Scan for the cell matching the given text and deliver its (x, y) coordinate at center. 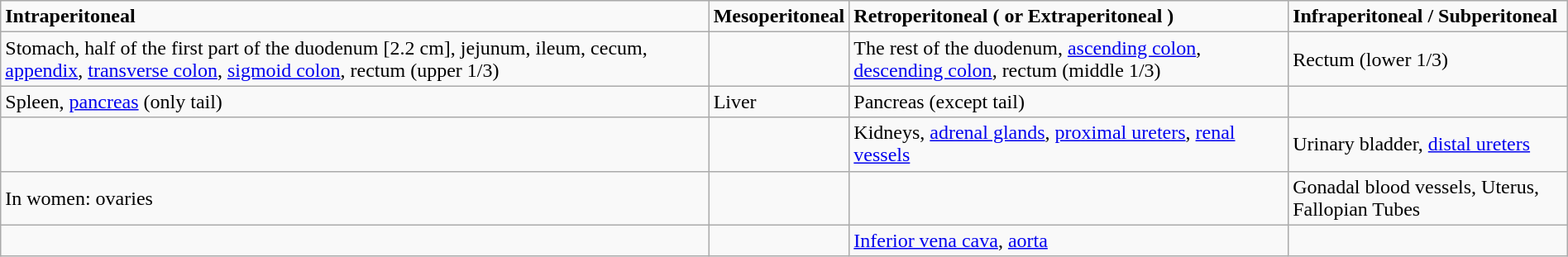
Intraperitoneal (355, 17)
Gonadal blood vessels, Uterus, Fallopian Tubes (1428, 198)
Rectum (lower 1/3) (1428, 59)
Spleen, pancreas (only tail) (355, 102)
Mesoperitoneal (779, 17)
Kidneys, adrenal glands, proximal ureters, renal vessels (1068, 144)
Stomach, half of the first part of the duodenum [2.2 cm], jejunum, ileum, cecum, appendix, transverse colon, sigmoid colon, rectum (upper 1/3) (355, 59)
Liver (779, 102)
Infraperitoneal / Subperitoneal (1428, 17)
In women: ovaries (355, 198)
Inferior vena cava, aorta (1068, 240)
The rest of the duodenum, ascending colon, descending colon, rectum (middle 1/3) (1068, 59)
Retroperitoneal ( or Extraperitoneal ) (1068, 17)
Urinary bladder, distal ureters (1428, 144)
Pancreas (except tail) (1068, 102)
